Provide the (X, Y) coordinate of the cell's center where the given text is located.  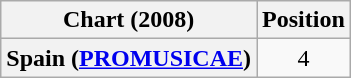
Chart (2008) (129, 20)
Spain (PROMUSICAE) (129, 58)
4 (304, 58)
Position (304, 20)
